Search for the cell housing the specified text and yield its [X, Y] center coordinate. 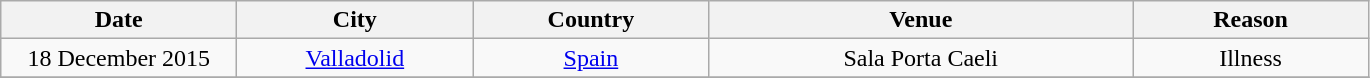
Date [119, 20]
Valladolid [355, 58]
City [355, 20]
Reason [1250, 20]
Spain [591, 58]
Sala Porta Caeli [921, 58]
Country [591, 20]
Venue [921, 20]
18 December 2015 [119, 58]
Illness [1250, 58]
